Determine the [x, y] coordinate at the center of the cell enclosing the given text.  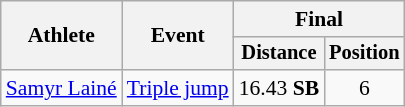
Distance [280, 54]
Triple jump [178, 88]
Event [178, 36]
6 [364, 88]
Final [320, 19]
Position [364, 54]
16.43 SB [280, 88]
Athlete [62, 36]
Samyr Lainé [62, 88]
